Capture the cell that displays the provided text and extract its [X, Y] central coordinate. 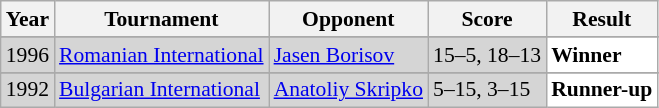
Score [487, 19]
Opponent [348, 19]
Romanian International [162, 55]
15–5, 18–13 [487, 55]
Runner-up [602, 90]
Jasen Borisov [348, 55]
5–15, 3–15 [487, 90]
Year [28, 19]
Result [602, 19]
Tournament [162, 19]
Bulgarian International [162, 90]
Anatoliy Skripko [348, 90]
Winner [602, 55]
1992 [28, 90]
1996 [28, 55]
